Search for the cell housing the specified text and yield its [X, Y] center coordinate. 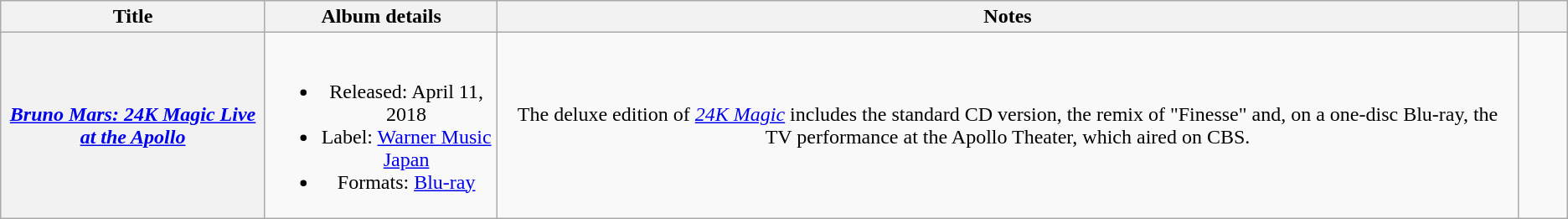
Title [133, 17]
Notes [1008, 17]
Album details [381, 17]
Released: April 11, 2018Label: Warner Music JapanFormats: Blu-ray [381, 126]
Bruno Mars: 24K Magic Live at the Apollo [133, 126]
